From the cell containing the given text, extract its center point as (X, Y) coordinate. 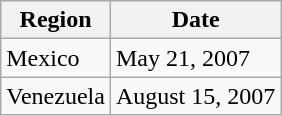
Date (195, 20)
Mexico (56, 58)
Region (56, 20)
August 15, 2007 (195, 96)
Venezuela (56, 96)
May 21, 2007 (195, 58)
